Identify which cell holds the provided text, then report its (x, y) central coordinate. 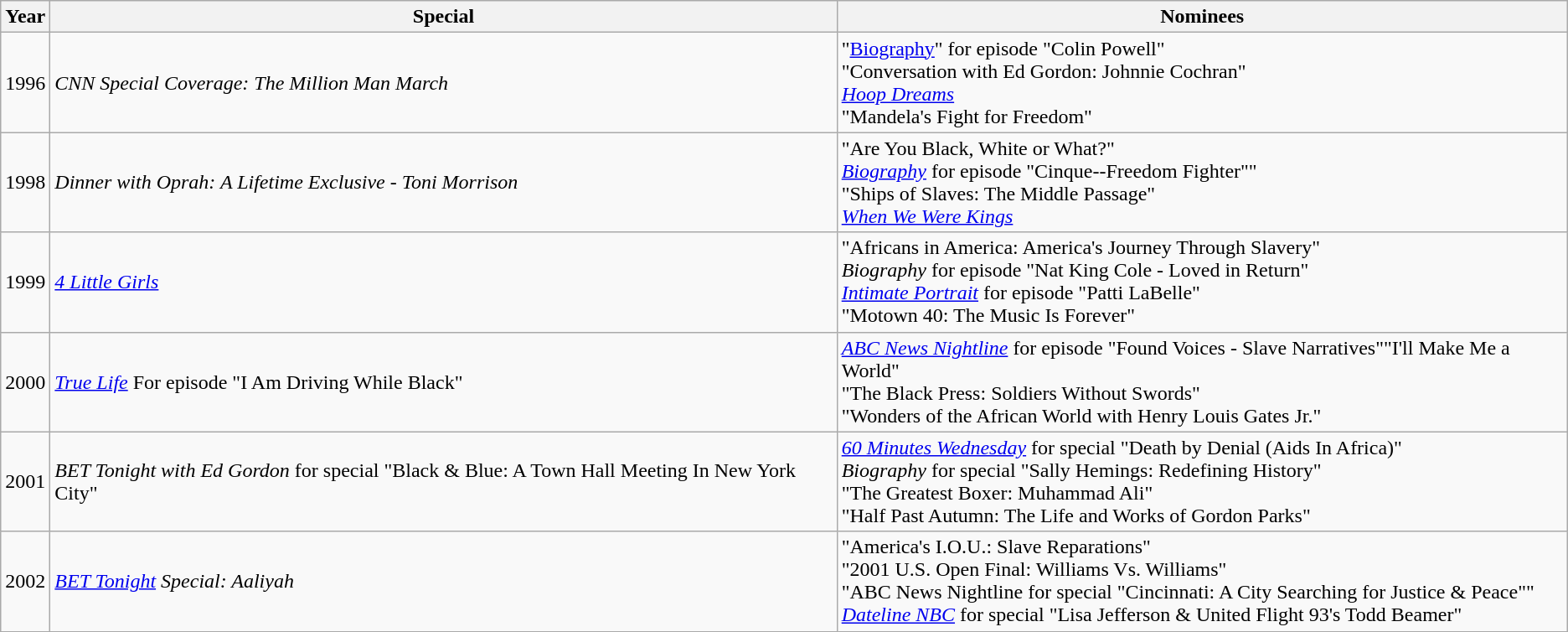
"Are You Black, White or What?"Biography for episode "Cinque--Freedom Fighter"""Ships of Slaves: The Middle Passage"When We Were Kings (1202, 183)
4 Little Girls (444, 282)
Special (444, 17)
Nominees (1202, 17)
2000 (25, 382)
"Biography" for episode "Colin Powell""Conversation with Ed Gordon: Johnnie Cochran"Hoop Dreams"Mandela's Fight for Freedom" (1202, 82)
BET Tonight Special: Aaliyah (444, 582)
1996 (25, 82)
1999 (25, 282)
2001 (25, 481)
Year (25, 17)
True Life For episode "I Am Driving While Black" (444, 382)
CNN Special Coverage: The Million Man March (444, 82)
2002 (25, 582)
1998 (25, 183)
BET Tonight with Ed Gordon for special "Black & Blue: A Town Hall Meeting In New York City" (444, 481)
Dinner with Oprah: A Lifetime Exclusive - Toni Morrison (444, 183)
